From the cell containing the given text, extract its center point as (x, y) coordinate. 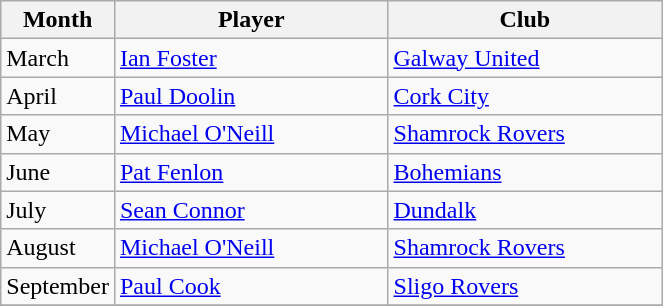
July (58, 210)
August (58, 248)
Month (58, 20)
June (58, 172)
Cork City (525, 96)
April (58, 96)
Paul Cook (251, 286)
Player (251, 20)
Ian Foster (251, 58)
Pat Fenlon (251, 172)
Sean Connor (251, 210)
Bohemians (525, 172)
Sligo Rovers (525, 286)
May (58, 134)
Club (525, 20)
Paul Doolin (251, 96)
Galway United (525, 58)
Dundalk (525, 210)
March (58, 58)
September (58, 286)
